Search for the cell housing the specified text and yield its (x, y) center coordinate. 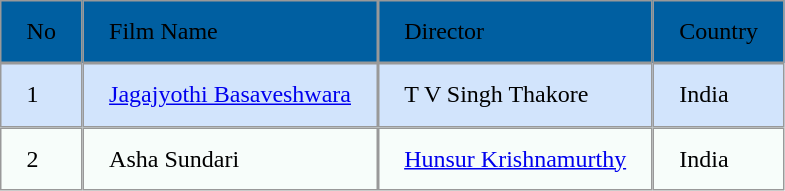
Film Name (230, 32)
Country (719, 32)
Hunsur Krishnamurthy (516, 158)
Director (516, 32)
Jagajyothi Basaveshwara (230, 94)
2 (41, 158)
No (41, 32)
Asha Sundari (230, 158)
T V Singh Thakore (516, 94)
1 (41, 94)
